Identify which cell holds the provided text, then report its (X, Y) central coordinate. 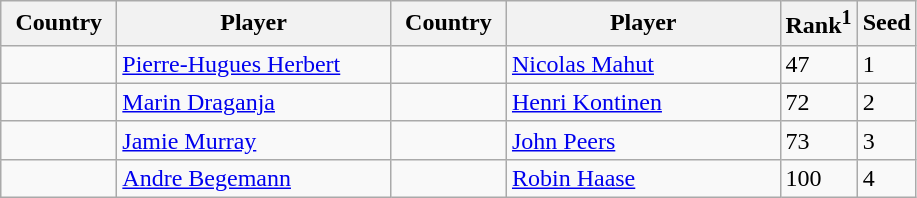
1 (886, 64)
Jamie Murray (254, 140)
Rank1 (818, 24)
Henri Kontinen (643, 102)
Pierre-Hugues Herbert (254, 64)
72 (818, 102)
4 (886, 178)
100 (818, 178)
Andre Begemann (254, 178)
Robin Haase (643, 178)
John Peers (643, 140)
47 (818, 64)
Seed (886, 24)
3 (886, 140)
Nicolas Mahut (643, 64)
Marin Draganja (254, 102)
73 (818, 140)
2 (886, 102)
